Pinpoint the cell where the given text exists, returning its (X, Y) midpoint coordinate. 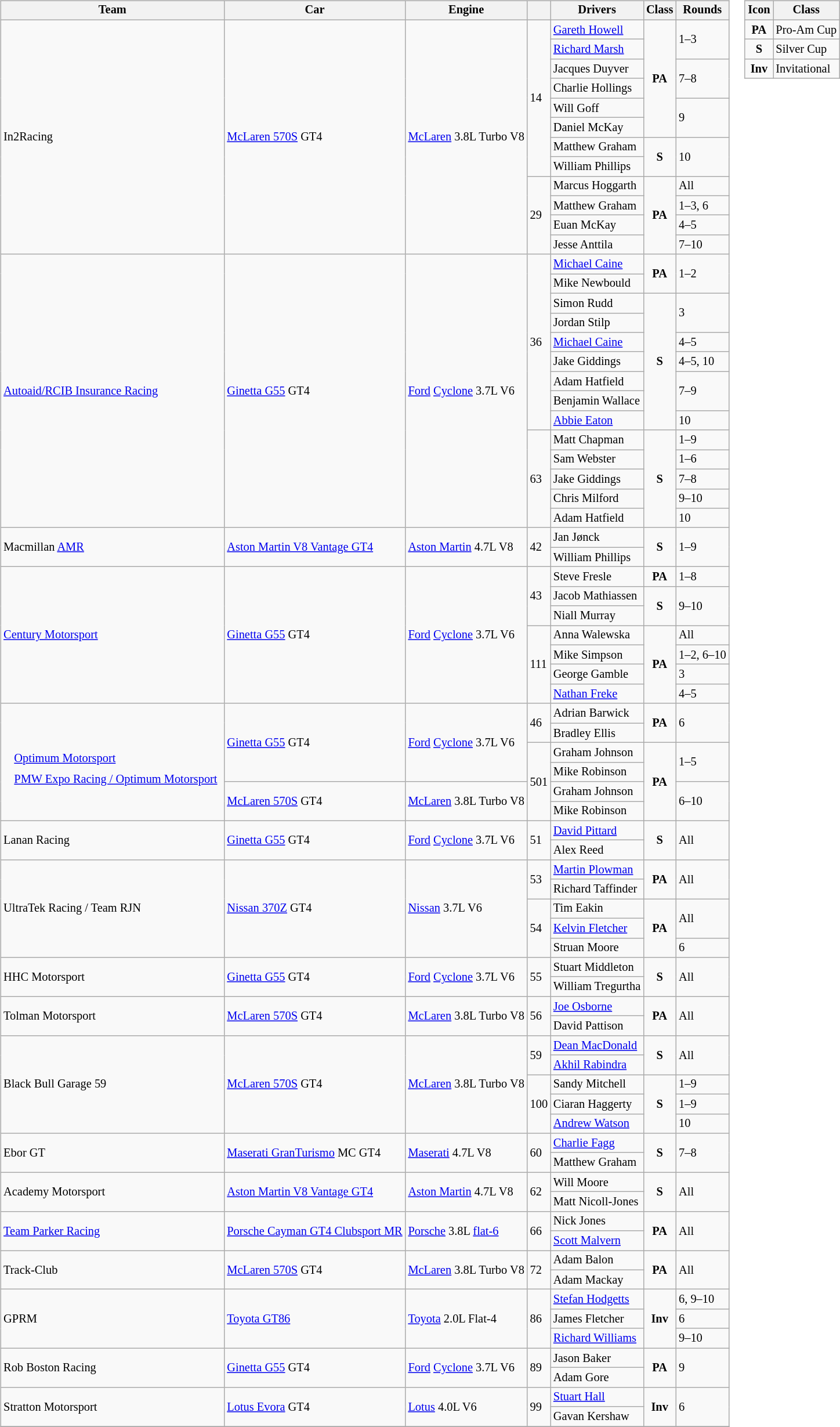
Macmillan AMR (113, 547)
Stuart Hall (597, 1397)
72 (539, 1270)
53 (539, 880)
Team (113, 10)
Niall Murray (597, 616)
Simon Rudd (597, 303)
Autoaid/RCIB Insurance Racing (113, 391)
Adam Mackay (597, 1280)
Gavan Kershaw (597, 1417)
89 (539, 1367)
1–6 (702, 460)
Steve Fresle (597, 577)
1–3 (702, 39)
David Pattison (597, 1026)
59 (539, 1055)
James Fletcher (597, 1319)
Car (314, 10)
100 (539, 1104)
1–8 (702, 577)
Scott Malvern (597, 1241)
PMW Expo Racing / Optimum Motorsport (115, 779)
Jacques Duyver (597, 69)
GPRM (113, 1318)
Nissan 3.7L V6 (466, 909)
Stuart Middleton (597, 967)
55 (539, 977)
Drivers (597, 10)
Team Parker Racing (113, 1230)
1–2, 6–10 (702, 655)
Maserati GranTurismo MC GT4 (314, 1153)
Lanan Racing (113, 840)
Black Bull Garage 59 (113, 1084)
Maserati 4.7L V8 (466, 1153)
Jordan Stilp (597, 323)
Toyota GT86 (314, 1318)
6, 9–10 (702, 1299)
1–2 (702, 274)
Ebor GT (113, 1153)
Bradley Ellis (597, 733)
Charlie Hollings (597, 88)
Struan Moore (597, 948)
Century Motorsport (113, 635)
Euan McKay (597, 225)
Track-Club (113, 1270)
Rob Boston Racing (113, 1367)
66 (539, 1230)
Richard Williams (597, 1338)
HHC Motorsport (113, 977)
54 (539, 929)
111 (539, 665)
63 (539, 479)
14 (539, 97)
Nick Jones (597, 1221)
Adam Gore (597, 1378)
Jacob Mathiassen (597, 596)
Sam Webster (597, 460)
Dean MacDonald (597, 1045)
Chris Milford (597, 498)
Sandy Mitchell (597, 1085)
Abbie Eaton (597, 420)
Gareth Howell (597, 30)
Rounds (702, 10)
51 (539, 840)
Richard Marsh (597, 49)
Andrew Watson (597, 1123)
Charlie Fagg (597, 1143)
1–3, 6 (702, 205)
99 (539, 1407)
UltraTek Racing / Team RJN (113, 909)
29 (539, 216)
Porsche 3.8L flat-6 (466, 1230)
Benjamin Wallace (597, 401)
Engine (466, 10)
Stratton Motorsport (113, 1407)
60 (539, 1153)
Stefan Hodgetts (597, 1299)
1–5 (702, 763)
56 (539, 1016)
Anna Walewska (597, 635)
Kelvin Fletcher (597, 928)
4–5, 10 (702, 362)
Icon (759, 10)
Lotus 4.0L V6 (466, 1407)
Jan Jønck (597, 537)
In2Racing (113, 137)
Jason Baker (597, 1358)
Porsche Cayman GT4 Clubsport MR (314, 1230)
Matt Nicoll-Jones (597, 1202)
501 (539, 782)
7–9 (702, 391)
Martin Plowman (597, 870)
Matt Chapman (597, 440)
Richard Taffinder (597, 889)
Optimum Motorsport PMW Expo Racing / Optimum Motorsport (113, 762)
Daniel McKay (597, 128)
Pro-Am Cup (806, 30)
Marcus Hoggarth (597, 186)
Mike Simpson (597, 655)
Tolman Motorsport (113, 1016)
George Gamble (597, 674)
62 (539, 1192)
Adam Balon (597, 1260)
6–10 (702, 801)
Nathan Freke (597, 694)
Joe Osborne (597, 1006)
David Pittard (597, 830)
Will Moore (597, 1182)
Ciaran Haggerty (597, 1104)
36 (539, 342)
Lotus Evora GT4 (314, 1407)
Adrian Barwick (597, 713)
Akhil Rabindra (597, 1065)
43 (539, 597)
Optimum Motorsport (115, 759)
Invitational (806, 69)
Jesse Anttila (597, 245)
Nissan 370Z GT4 (314, 909)
46 (539, 723)
Toyota 2.0L Flat-4 (466, 1318)
Silver Cup (806, 49)
7–10 (702, 245)
Alex Reed (597, 850)
William Tregurtha (597, 987)
42 (539, 547)
86 (539, 1318)
Will Goff (597, 108)
Tim Eakin (597, 909)
Academy Motorsport (113, 1192)
Mike Newbould (597, 284)
